Find where the given text appears and provide that cell's center as [X, Y] coordinate. 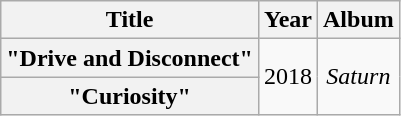
Year [288, 20]
Album [359, 20]
"Curiosity" [130, 96]
2018 [288, 77]
"Drive and Disconnect" [130, 58]
Title [130, 20]
Saturn [359, 77]
